Locate the cell with the specified text and output its (x, y) center coordinate. 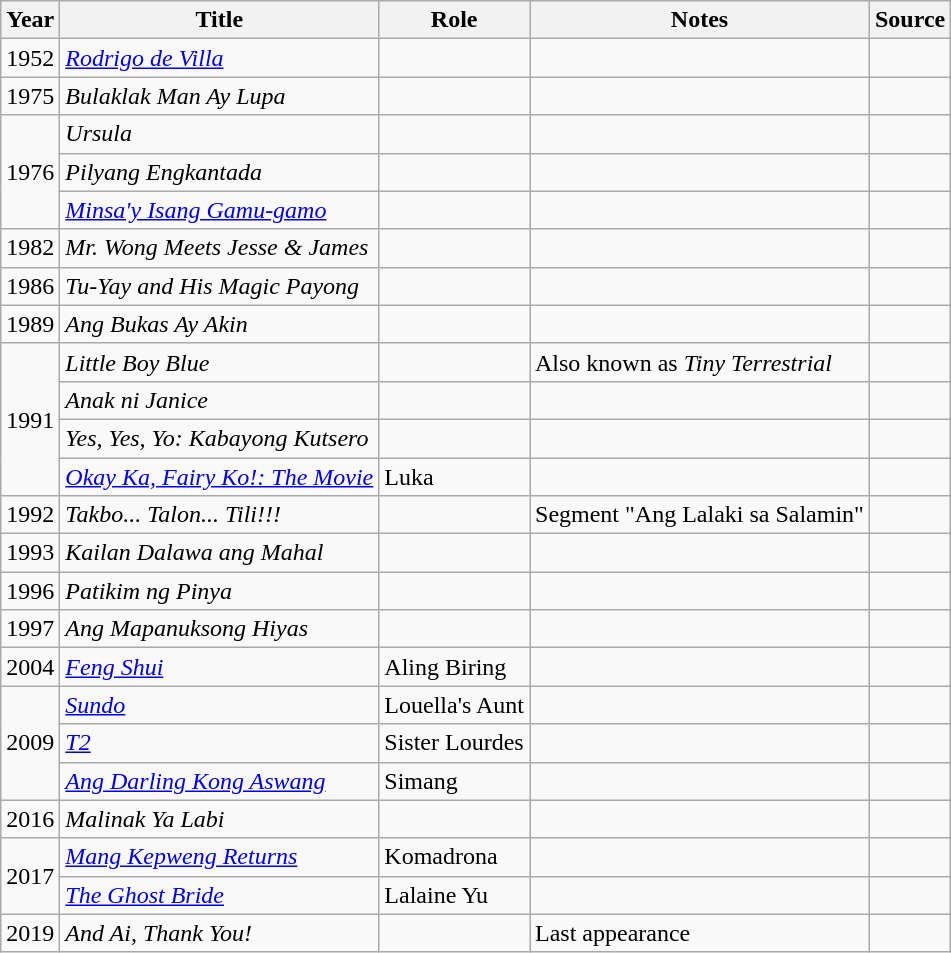
1993 (30, 553)
Pilyang Engkantada (220, 172)
Ursula (220, 134)
And Ai, Thank You! (220, 933)
Anak ni Janice (220, 400)
1952 (30, 58)
Feng Shui (220, 667)
Takbo... Talon... Tili!!! (220, 515)
T2 (220, 743)
Sundo (220, 705)
The Ghost Bride (220, 895)
Mang Kepweng Returns (220, 857)
Last appearance (700, 933)
Role (454, 20)
Rodrigo de Villa (220, 58)
Simang (454, 781)
Title (220, 20)
2017 (30, 876)
Lalaine Yu (454, 895)
Segment "Ang Lalaki sa Salamin" (700, 515)
2019 (30, 933)
Yes, Yes, Yo: Kabayong Kutsero (220, 438)
1976 (30, 172)
Notes (700, 20)
Bulaklak Man Ay Lupa (220, 96)
1996 (30, 591)
Sister Lourdes (454, 743)
2009 (30, 743)
1975 (30, 96)
2016 (30, 819)
Minsa'y Isang Gamu-gamo (220, 210)
Ang Bukas Ay Akin (220, 324)
Mr. Wong Meets Jesse & James (220, 248)
Komadrona (454, 857)
Malinak Ya Labi (220, 819)
Louella's Aunt (454, 705)
Tu-Yay and His Magic Payong (220, 286)
Okay Ka, Fairy Ko!: The Movie (220, 477)
1986 (30, 286)
1982 (30, 248)
Patikim ng Pinya (220, 591)
Little Boy Blue (220, 362)
Kailan Dalawa ang Mahal (220, 553)
1992 (30, 515)
Aling Biring (454, 667)
Ang Darling Kong Aswang (220, 781)
1991 (30, 419)
1989 (30, 324)
Also known as Tiny Terrestrial (700, 362)
2004 (30, 667)
Ang Mapanuksong Hiyas (220, 629)
Luka (454, 477)
1997 (30, 629)
Source (910, 20)
Year (30, 20)
